Capture the cell that displays the provided text and extract its [X, Y] central coordinate. 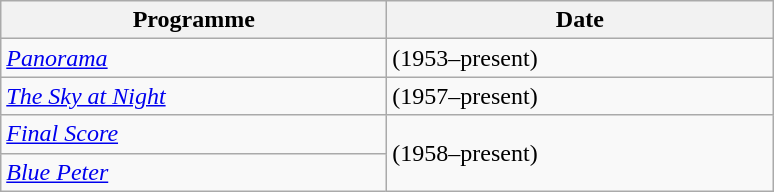
Final Score [194, 134]
Blue Peter [194, 172]
(1953–present) [580, 58]
Panorama [194, 58]
(1958–present) [580, 153]
Programme [194, 20]
The Sky at Night [194, 96]
Date [580, 20]
(1957–present) [580, 96]
